Output the (X, Y) coordinate of the center of the cell containing the given text.  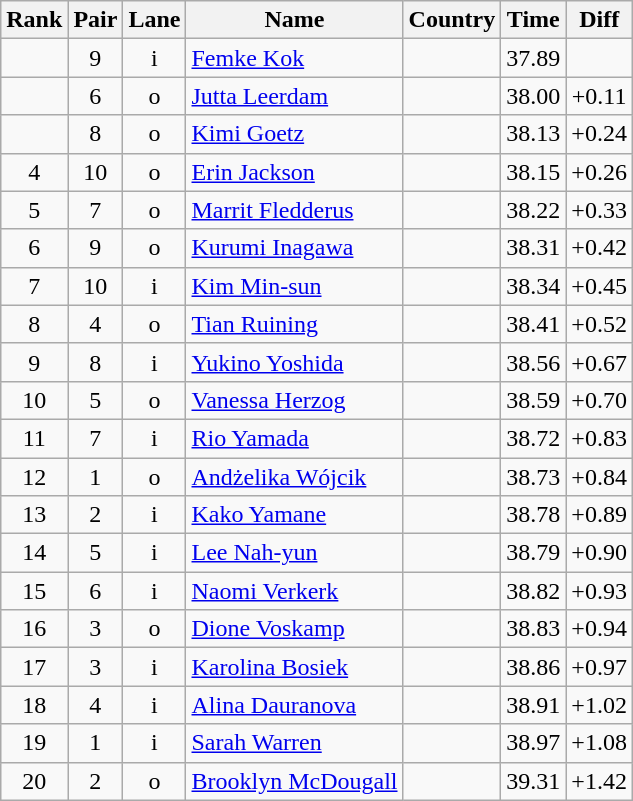
18 (34, 705)
+1.08 (600, 743)
Tian Ruining (294, 324)
+0.45 (600, 286)
38.56 (534, 362)
11 (34, 438)
Sarah Warren (294, 743)
38.97 (534, 743)
19 (34, 743)
15 (34, 591)
Name (294, 20)
+0.42 (600, 248)
38.31 (534, 248)
38.59 (534, 400)
Vanessa Herzog (294, 400)
38.72 (534, 438)
+0.93 (600, 591)
38.15 (534, 172)
Femke Kok (294, 58)
38.82 (534, 591)
+0.90 (600, 553)
+0.83 (600, 438)
Alina Dauranova (294, 705)
+0.33 (600, 210)
+1.42 (600, 781)
38.86 (534, 667)
Pair (96, 20)
38.83 (534, 629)
Kimi Goetz (294, 134)
Naomi Verkerk (294, 591)
Kim Min-sun (294, 286)
Diff (600, 20)
Lee Nah-yun (294, 553)
12 (34, 477)
Kako Yamane (294, 515)
38.78 (534, 515)
Kurumi Inagawa (294, 248)
38.00 (534, 96)
+1.02 (600, 705)
13 (34, 515)
16 (34, 629)
+0.11 (600, 96)
+0.67 (600, 362)
Time (534, 20)
20 (34, 781)
Rio Yamada (294, 438)
Yukino Yoshida (294, 362)
Rank (34, 20)
+0.70 (600, 400)
14 (34, 553)
39.31 (534, 781)
+0.94 (600, 629)
Andżelika Wójcik (294, 477)
Marrit Fledderus (294, 210)
Karolina Bosiek (294, 667)
Jutta Leerdam (294, 96)
38.34 (534, 286)
17 (34, 667)
38.91 (534, 705)
Erin Jackson (294, 172)
38.79 (534, 553)
+0.26 (600, 172)
38.13 (534, 134)
+0.24 (600, 134)
+0.89 (600, 515)
Brooklyn McDougall (294, 781)
38.22 (534, 210)
+0.52 (600, 324)
+0.97 (600, 667)
Country (452, 20)
+0.84 (600, 477)
37.89 (534, 58)
Dione Voskamp (294, 629)
38.41 (534, 324)
Lane (154, 20)
38.73 (534, 477)
